Return the (X, Y) coordinate for the center point of the cell that contains the specified text.  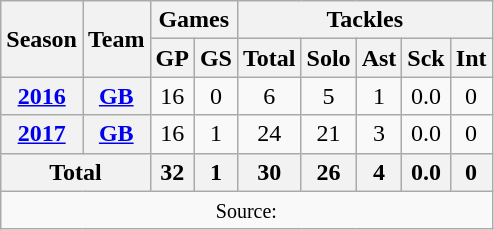
Games (194, 20)
Source: (246, 210)
4 (379, 172)
Solo (328, 58)
24 (269, 134)
2017 (42, 134)
Team (116, 39)
2016 (42, 96)
Ast (379, 58)
26 (328, 172)
3 (379, 134)
Sck (426, 58)
GP (172, 58)
30 (269, 172)
GS (216, 58)
Int (471, 58)
6 (269, 96)
21 (328, 134)
5 (328, 96)
Season (42, 39)
Tackles (364, 20)
32 (172, 172)
